Return the [X, Y] coordinate for the center point of the cell that contains the specified text.  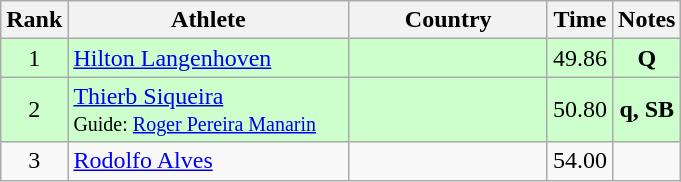
54.00 [580, 161]
1 [34, 58]
50.80 [580, 110]
3 [34, 161]
2 [34, 110]
Rank [34, 20]
49.86 [580, 58]
Rodolfo Alves [208, 161]
Country [448, 20]
Notes [647, 20]
Thierb SiqueiraGuide: Roger Pereira Manarin [208, 110]
q, SB [647, 110]
Time [580, 20]
Athlete [208, 20]
Hilton Langenhoven [208, 58]
Q [647, 58]
